Output the [x, y] coordinate of the center of the cell containing the given text.  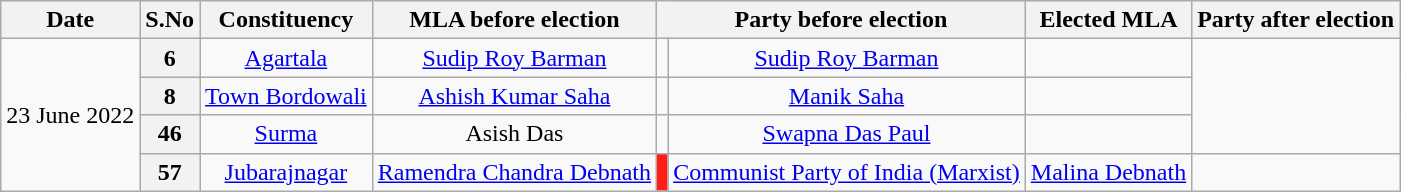
Swapna Das Paul [847, 134]
6 [170, 58]
Ashish Kumar Saha [514, 96]
S.No [170, 20]
Town Bordowali [286, 96]
Asish Das [514, 134]
Constituency [286, 20]
Party after election [1296, 20]
23 June 2022 [70, 115]
8 [170, 96]
Elected MLA [1108, 20]
Communist Party of India (Marxist) [847, 172]
Malina Debnath [1108, 172]
MLA before election [514, 20]
Ramendra Chandra Debnath [514, 172]
57 [170, 172]
46 [170, 134]
Party before election [842, 20]
Surma [286, 134]
Manik Saha [847, 96]
Agartala [286, 58]
Jubarajnagar [286, 172]
Date [70, 20]
